Extract the (X, Y) coordinate from the center of the cell holding the provided text.  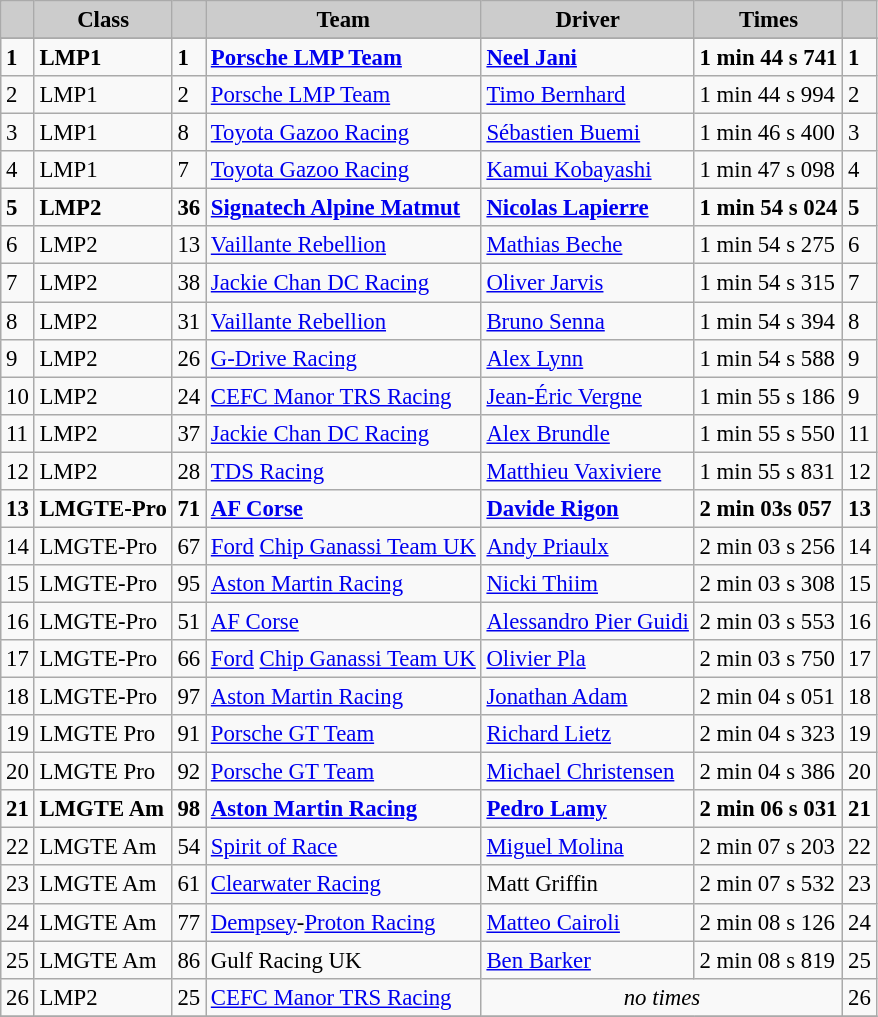
Neel Jani (588, 58)
no times (662, 997)
Ben Barker (588, 960)
Times (768, 20)
1 min 44 s 741 (768, 58)
1 min 47 s 098 (768, 170)
Bruno Senna (588, 321)
37 (188, 433)
1 min 54 s 394 (768, 321)
92 (188, 772)
67 (188, 546)
Matt Griffin (588, 885)
51 (188, 621)
31 (188, 321)
2 min 04 s 386 (768, 772)
1 min 55 s 186 (768, 396)
TDS Racing (344, 471)
98 (188, 809)
Alex Lynn (588, 358)
2 min 04 s 051 (768, 697)
Pedro Lamy (588, 809)
Olivier Pla (588, 659)
Michael Christensen (588, 772)
1 min 54 s 024 (768, 208)
Nicki Thiim (588, 584)
Clearwater Racing (344, 885)
10 (18, 396)
Miguel Molina (588, 847)
Alessandro Pier Guidi (588, 621)
1 min 44 s 994 (768, 95)
Nicolas Lapierre (588, 208)
2 min 04 s 323 (768, 734)
77 (188, 922)
1 min 54 s 275 (768, 245)
1 min 46 s 400 (768, 133)
Matteo Cairoli (588, 922)
Davide Rigon (588, 509)
Driver (588, 20)
2 min 08 s 126 (768, 922)
2 min 07 s 203 (768, 847)
Mathias Beche (588, 245)
2 min 08 s 819 (768, 960)
2 min 03 s 308 (768, 584)
Kamui Kobayashi (588, 170)
86 (188, 960)
2 min 03 s 256 (768, 546)
Dempsey-Proton Racing (344, 922)
36 (188, 208)
2 min 07 s 532 (768, 885)
Team (344, 20)
Andy Priaulx (588, 546)
Timo Bernhard (588, 95)
Class (103, 20)
66 (188, 659)
95 (188, 584)
Matthieu Vaxiviere (588, 471)
Jonathan Adam (588, 697)
Alex Brundle (588, 433)
91 (188, 734)
97 (188, 697)
2 min 03s 057 (768, 509)
2 min 03 s 553 (768, 621)
Spirit of Race (344, 847)
1 min 55 s 550 (768, 433)
Jean-Éric Vergne (588, 396)
54 (188, 847)
Signatech Alpine Matmut (344, 208)
28 (188, 471)
38 (188, 283)
Gulf Racing UK (344, 960)
1 min 54 s 588 (768, 358)
2 min 03 s 750 (768, 659)
2 min 06 s 031 (768, 809)
Richard Lietz (588, 734)
71 (188, 509)
Oliver Jarvis (588, 283)
Sébastien Buemi (588, 133)
G-Drive Racing (344, 358)
1 min 54 s 315 (768, 283)
61 (188, 885)
1 min 55 s 831 (768, 471)
